Extract the [x, y] coordinate from the center of the cell holding the provided text.  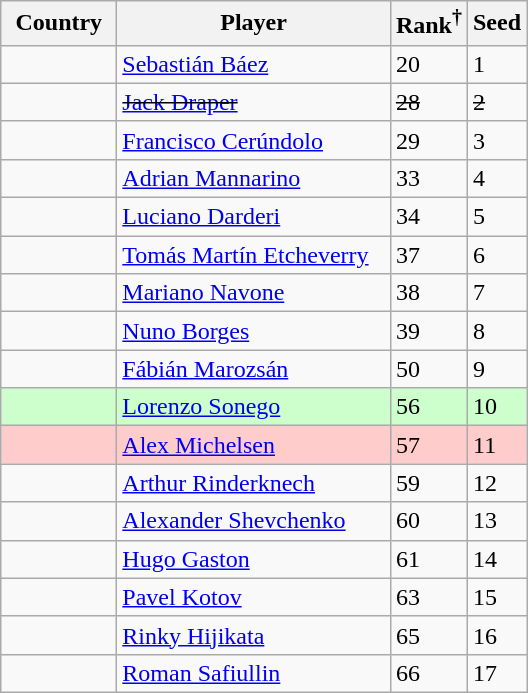
Adrian Mannarino [254, 178]
10 [496, 407]
Seed [496, 24]
65 [428, 635]
60 [428, 521]
Jack Draper [254, 102]
Rinky Hijikata [254, 635]
16 [496, 635]
Mariano Navone [254, 293]
Alexander Shevchenko [254, 521]
6 [496, 255]
15 [496, 597]
Alex Michelsen [254, 445]
37 [428, 255]
Country [59, 24]
Luciano Darderi [254, 217]
4 [496, 178]
38 [428, 293]
34 [428, 217]
66 [428, 673]
Pavel Kotov [254, 597]
59 [428, 483]
28 [428, 102]
8 [496, 331]
57 [428, 445]
Francisco Cerúndolo [254, 140]
50 [428, 369]
2 [496, 102]
14 [496, 559]
17 [496, 673]
Player [254, 24]
29 [428, 140]
63 [428, 597]
Roman Safiullin [254, 673]
61 [428, 559]
3 [496, 140]
20 [428, 64]
9 [496, 369]
Tomás Martín Etcheverry [254, 255]
Sebastián Báez [254, 64]
Fábián Marozsán [254, 369]
Rank† [428, 24]
Hugo Gaston [254, 559]
11 [496, 445]
Arthur Rinderknech [254, 483]
12 [496, 483]
Lorenzo Sonego [254, 407]
56 [428, 407]
39 [428, 331]
1 [496, 64]
5 [496, 217]
13 [496, 521]
Nuno Borges [254, 331]
7 [496, 293]
33 [428, 178]
